Find where the given text appears and provide that cell's center as [x, y] coordinate. 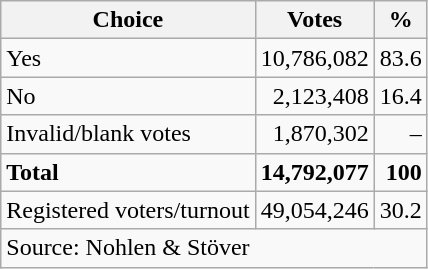
30.2 [400, 210]
– [400, 134]
Invalid/blank votes [128, 134]
2,123,408 [314, 96]
% [400, 20]
83.6 [400, 58]
Registered voters/turnout [128, 210]
14,792,077 [314, 172]
1,870,302 [314, 134]
Choice [128, 20]
Yes [128, 58]
49,054,246 [314, 210]
Votes [314, 20]
No [128, 96]
Total [128, 172]
100 [400, 172]
Source: Nohlen & Stöver [214, 248]
10,786,082 [314, 58]
16.4 [400, 96]
